Determine the (x, y) coordinate at the center of the cell enclosing the given text.  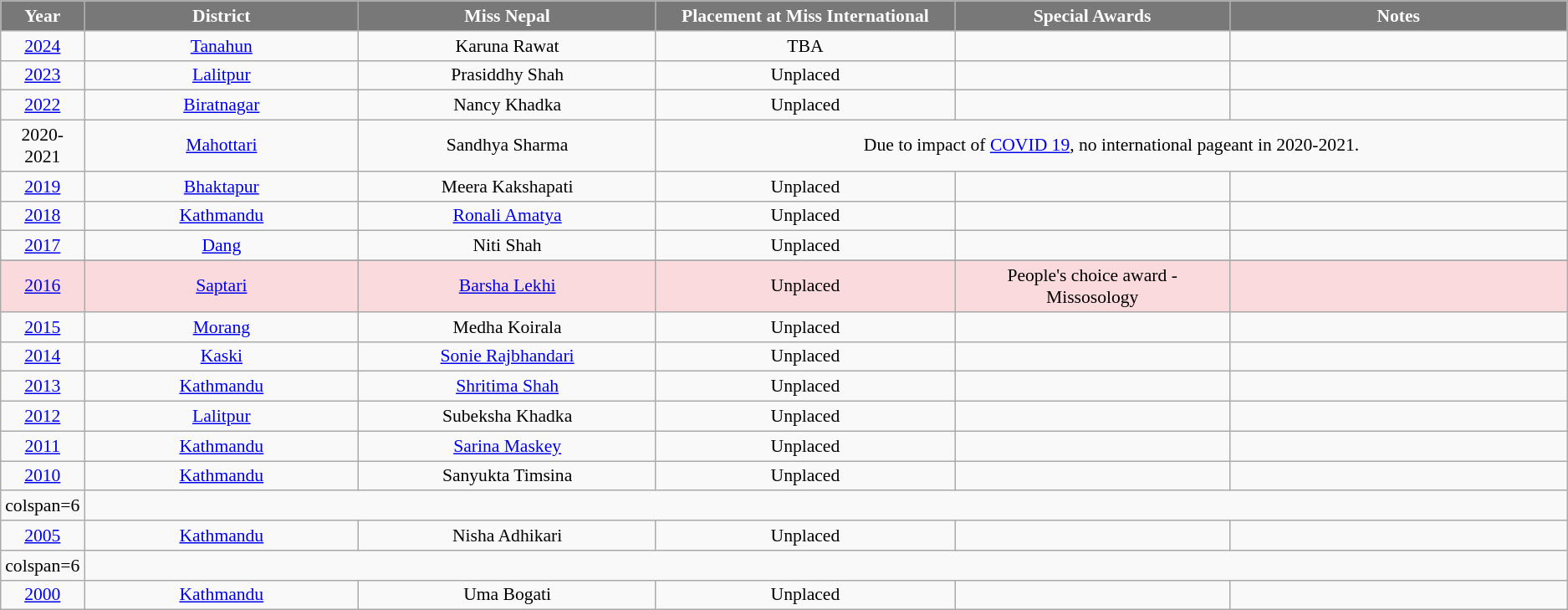
Kaski (222, 356)
Karuna Rawat (507, 46)
Ronali Amatya (507, 216)
Biratnagar (222, 105)
Year (43, 16)
Bhaktapur (222, 187)
2010 (43, 476)
Placement at Miss International (804, 16)
Mahottari (222, 146)
2005 (43, 536)
Sandhya Sharma (507, 146)
2017 (43, 246)
District (222, 16)
Sonie Rajbhandari (507, 356)
Meera Kakshapati (507, 187)
2012 (43, 417)
Miss Nepal (507, 16)
Shritima Shah (507, 387)
Special Awards (1092, 16)
2018 (43, 216)
Saptari (222, 286)
Nancy Khadka (507, 105)
2014 (43, 356)
Prasiddhy Shah (507, 75)
2013 (43, 387)
2024 (43, 46)
2015 (43, 327)
Sarina Maskey (507, 446)
Barsha Lekhi (507, 286)
2016 (43, 286)
Due to impact of COVID 19, no international pageant in 2020-2021. (1111, 146)
2020-2021 (43, 146)
2022 (43, 105)
Nisha Adhikari (507, 536)
Tanahun (222, 46)
Medha Koirala (507, 327)
Morang (222, 327)
People's choice award - Missosology (1092, 286)
2019 (43, 187)
Subeksha Khadka (507, 417)
Dang (222, 246)
2023 (43, 75)
Sanyukta Timsina (507, 476)
Niti Shah (507, 246)
2011 (43, 446)
TBA (804, 46)
2000 (43, 595)
Notes (1398, 16)
Uma Bogati (507, 595)
